Detect which cell encompasses the target text, then output its (x, y) center coordinate. 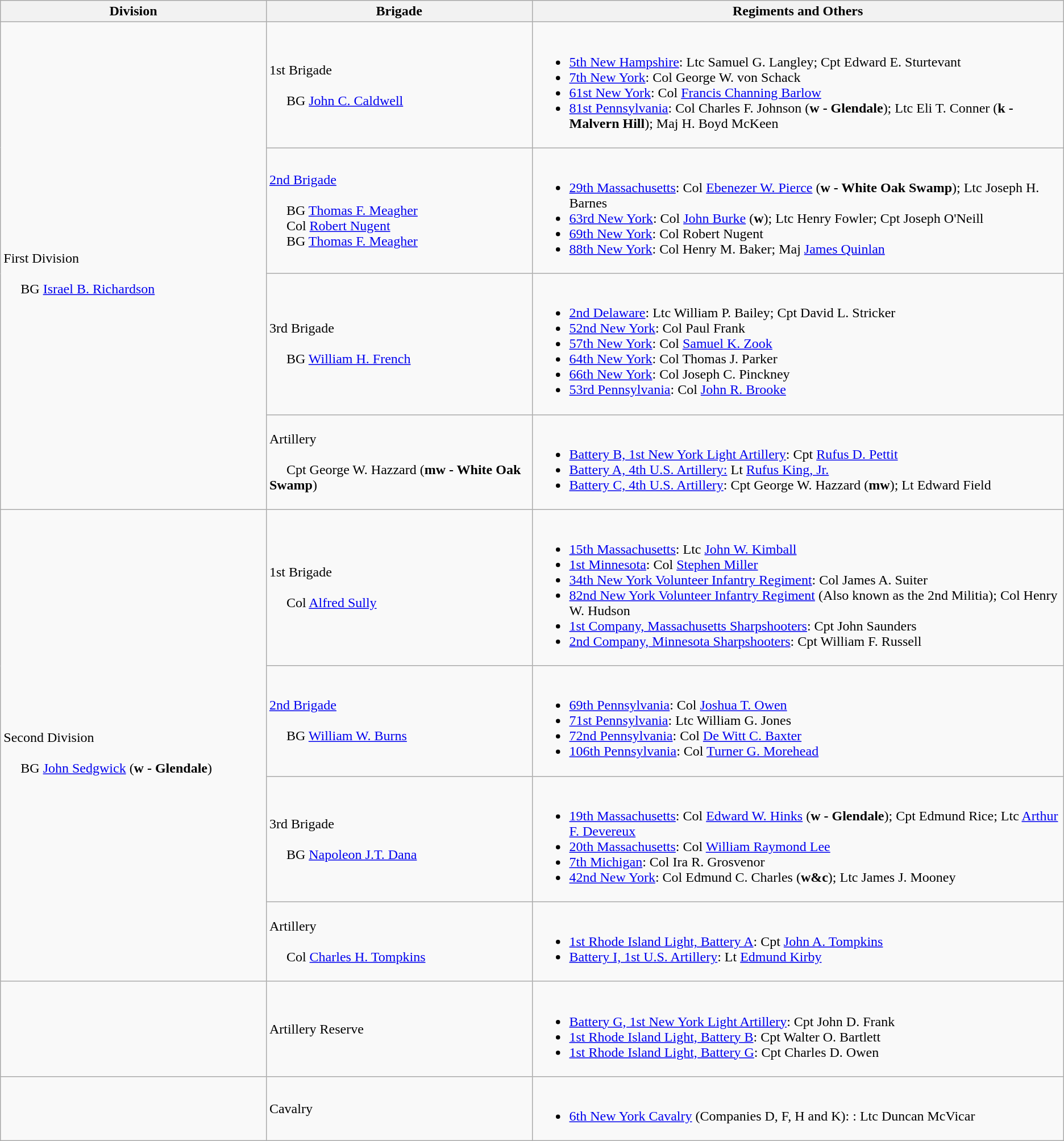
First Division BG Israel B. Richardson (134, 266)
Regiments and Others (798, 11)
3rd Brigade BG William H. French (399, 344)
1st Brigade Col Alfred Sully (399, 588)
Second Division BG John Sedgwick (w - Glendale) (134, 745)
Division (134, 11)
6th New York Cavalry (Companies D, F, H and K): : Ltc Duncan McVicar (798, 1109)
Artillery Cpt George W. Hazzard (mw - White Oak Swamp) (399, 462)
Cavalry (399, 1109)
1st Brigade BG John C. Caldwell (399, 85)
Artillery Col Charles H. Tompkins (399, 941)
3rd Brigade BG Napoleon J.T. Dana (399, 839)
Brigade (399, 11)
2nd Brigade BG William W. Burns (399, 721)
1st Rhode Island Light, Battery A: Cpt John A. TompkinsBattery I, 1st U.S. Artillery: Lt Edmund Kirby (798, 941)
2nd Brigade BG Thomas F. Meagher Col Robert Nugent BG Thomas F. Meagher (399, 210)
Artillery Reserve (399, 1029)
